Scan for the cell matching the given text and deliver its [x, y] coordinate at center. 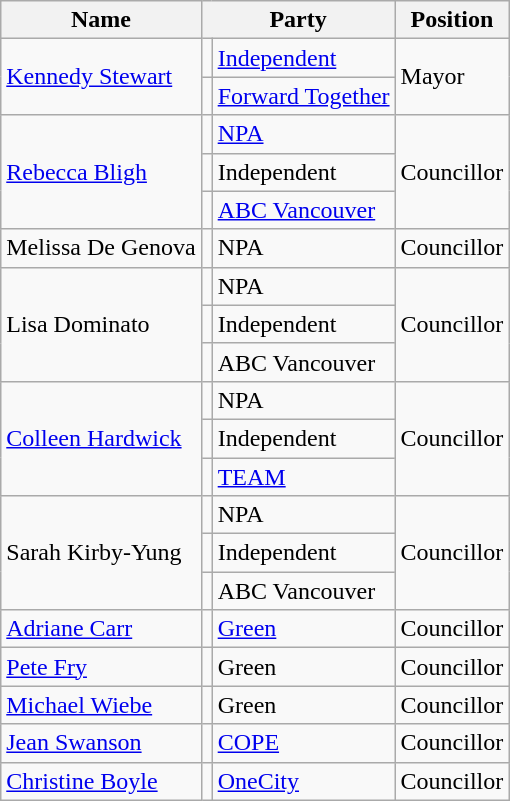
Kennedy Stewart [101, 77]
Christine Boyle [101, 781]
Colleen Hardwick [101, 438]
Adriane Carr [101, 629]
Name [101, 20]
OneCity [304, 781]
Jean Swanson [101, 743]
Rebecca Bligh [101, 172]
Mayor [452, 77]
Position [452, 20]
Michael Wiebe [101, 705]
Melissa De Genova [101, 248]
Party [298, 20]
Pete Fry [101, 667]
COPE [304, 743]
Forward Together [304, 96]
Sarah Kirby-Yung [101, 553]
TEAM [304, 477]
Lisa Dominato [101, 324]
